Provide the (x, y) coordinate of the cell's center where the given text is located.  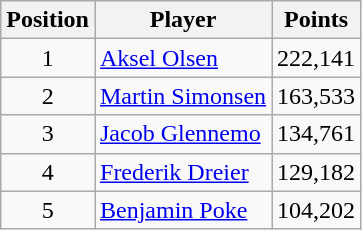
2 (48, 96)
Benjamin Poke (182, 210)
134,761 (316, 134)
1 (48, 58)
3 (48, 134)
5 (48, 210)
Martin Simonsen (182, 96)
222,141 (316, 58)
163,533 (316, 96)
Aksel Olsen (182, 58)
Position (48, 20)
Player (182, 20)
129,182 (316, 172)
Jacob Glennemo (182, 134)
Frederik Dreier (182, 172)
104,202 (316, 210)
Points (316, 20)
4 (48, 172)
